Locate the cell with the specified text and output its [x, y] center coordinate. 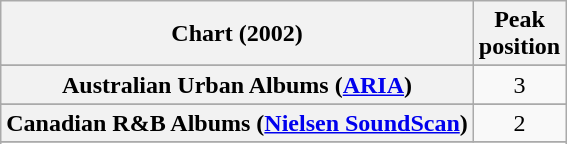
Australian Urban Albums (ARIA) [238, 85]
Peakposition [519, 34]
Chart (2002) [238, 34]
2 [519, 123]
Canadian R&B Albums (Nielsen SoundScan) [238, 123]
3 [519, 85]
